Capture the cell that displays the provided text and extract its [x, y] central coordinate. 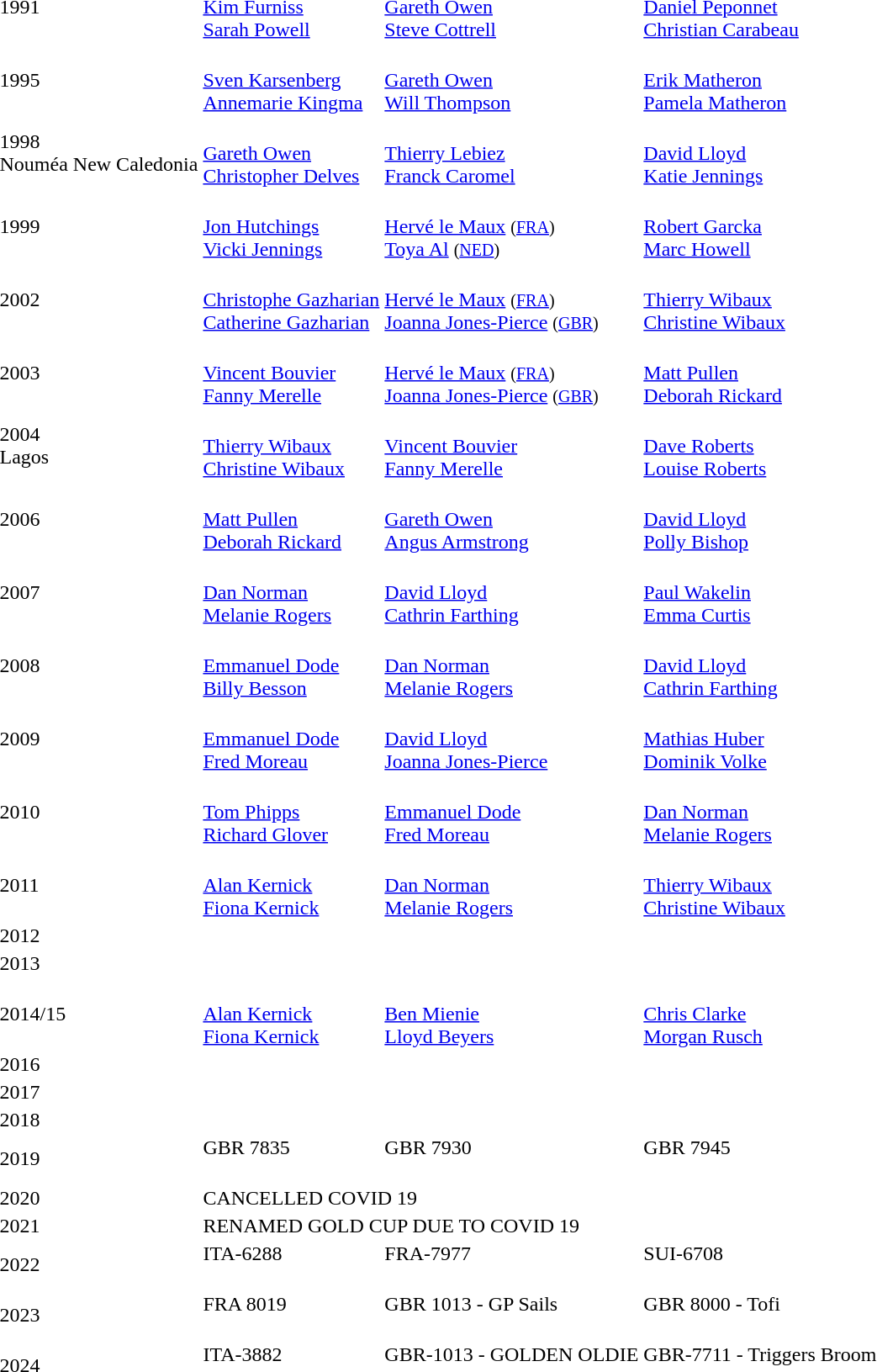
Ben MienieLloyd Beyers [511, 1014]
Thierry LebiezFranck Caromel [511, 153]
GBR 7930 [511, 1159]
FRA 8019 [291, 1316]
FRA-7977 [511, 1265]
Gareth OwenAngus Armstrong [511, 519]
David LloydJoanna Jones-Pierce [511, 739]
Jon HutchingsVicki Jennings [291, 226]
Gareth OwenWill Thompson [511, 80]
Thierry WibauxChristine Wibaux [291, 446]
GBR 1013 - GP Sails [511, 1316]
GBR 7835 [291, 1159]
Gareth OwenChristopher Delves [291, 153]
Emmanuel DodeBilly Besson [291, 665]
Christophe GazharianCatherine Gazharian [291, 299]
Sven KarsenbergAnnemarie Kingma [291, 80]
ITA-6288 [291, 1265]
Matt PullenDeborah Rickard [291, 519]
Tom PhippsRichard Glover [291, 812]
Hervé le Maux (FRA)Toya Al (NED) [511, 226]
David LloydCathrin Farthing [511, 592]
